Determine the [X, Y] coordinate at the center of the cell enclosing the given text.  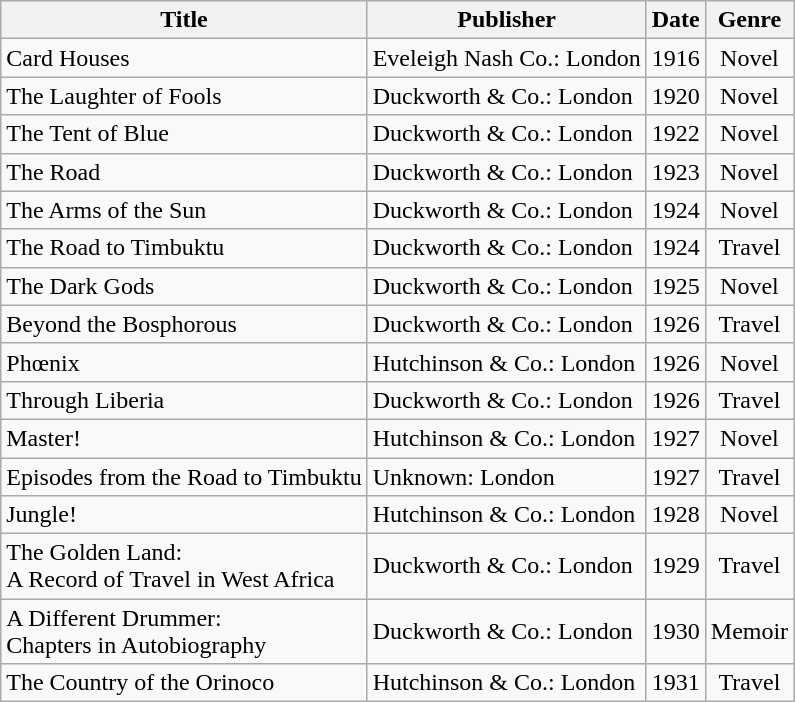
Episodes from the Road to Timbuktu [184, 477]
Phœnix [184, 362]
Jungle! [184, 515]
The Road [184, 172]
1923 [676, 172]
The Country of the Orinoco [184, 683]
Card Houses [184, 58]
Master! [184, 438]
The Arms of the Sun [184, 210]
1930 [676, 632]
The Tent of Blue [184, 134]
1928 [676, 515]
1922 [676, 134]
1931 [676, 683]
1929 [676, 566]
Genre [749, 20]
Memoir [749, 632]
1916 [676, 58]
Unknown: London [506, 477]
1920 [676, 96]
A Different Drummer:Chapters in Autobiography [184, 632]
Date [676, 20]
1925 [676, 286]
Eveleigh Nash Co.: London [506, 58]
Publisher [506, 20]
The Road to Timbuktu [184, 248]
The Dark Gods [184, 286]
The Golden Land:A Record of Travel in West Africa [184, 566]
The Laughter of Fools [184, 96]
Through Liberia [184, 400]
Beyond the Bosphorous [184, 324]
Title [184, 20]
